Provide the (X, Y) coordinate of the cell's center where the given text is located.  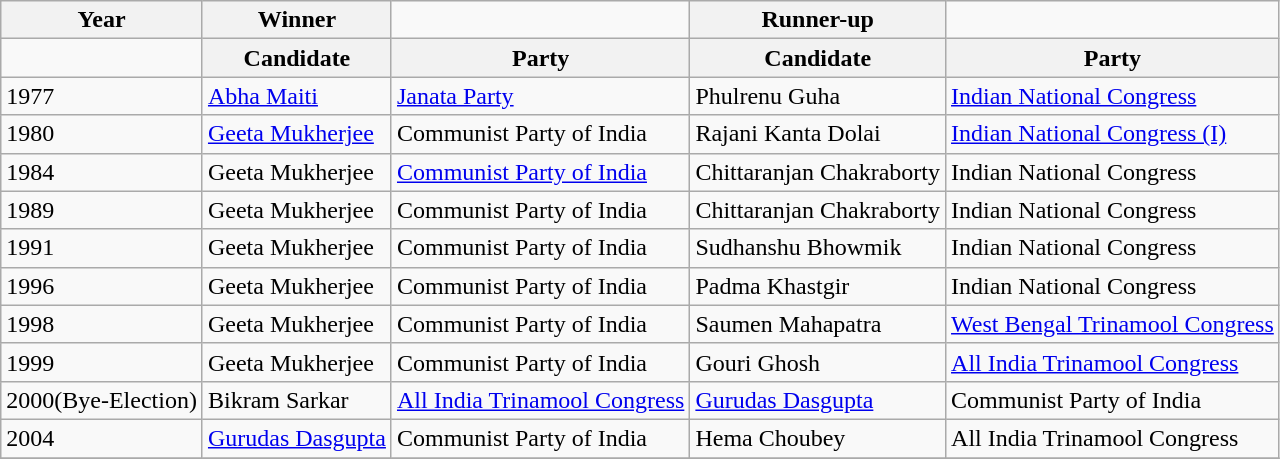
Phulrenu Guha (818, 96)
Rajani Kanta Dolai (818, 134)
Year (102, 20)
West Bengal Trinamool Congress (1113, 324)
1991 (102, 248)
Winner (296, 20)
Abha Maiti (296, 96)
Runner-up (818, 20)
1999 (102, 362)
Bikram Sarkar (296, 400)
1977 (102, 96)
Sudhanshu Bhowmik (818, 248)
1996 (102, 286)
1984 (102, 172)
Janata Party (540, 96)
Gouri Ghosh (818, 362)
Saumen Mahapatra (818, 324)
Indian National Congress (I) (1113, 134)
Hema Choubey (818, 438)
1998 (102, 324)
2004 (102, 438)
1980 (102, 134)
Padma Khastgir (818, 286)
1989 (102, 210)
2000(Bye-Election) (102, 400)
